From the cell containing the given text, extract its center point as [X, Y] coordinate. 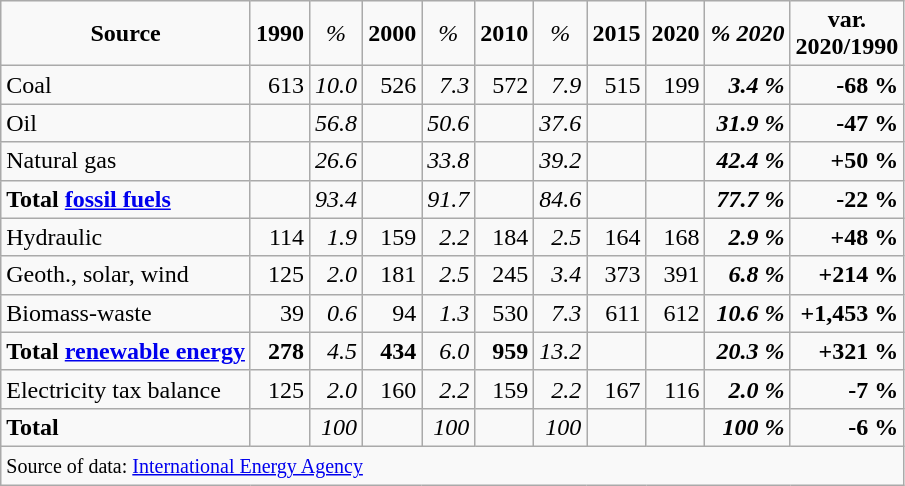
114 [280, 237]
530 [504, 313]
2015 [616, 34]
42.4 % [748, 161]
20.3 % [748, 351]
Natural gas [126, 161]
612 [676, 313]
245 [504, 275]
Hydraulic [126, 237]
94 [392, 313]
Electricity tax balance [126, 389]
26.6 [336, 161]
-7 % [847, 389]
+214 % [847, 275]
526 [392, 85]
572 [504, 85]
7.9 [560, 85]
2.9 % [748, 237]
77.7 % [748, 199]
3.4 % [748, 85]
1.3 [448, 313]
164 [616, 237]
100 % [748, 427]
31.9 % [748, 123]
181 [392, 275]
6.8 % [748, 275]
-68 % [847, 85]
3.4 [560, 275]
39 [280, 313]
% 2020 [748, 34]
959 [504, 351]
Total [126, 427]
1.9 [336, 237]
613 [280, 85]
Total fossil fuels [126, 199]
33.8 [448, 161]
4.5 [336, 351]
-47 % [847, 123]
199 [676, 85]
391 [676, 275]
+48 % [847, 237]
168 [676, 237]
+50 % [847, 161]
Source [126, 34]
373 [616, 275]
-6 % [847, 427]
91.7 [448, 199]
56.8 [336, 123]
515 [616, 85]
+321 % [847, 351]
Geoth., solar, wind [126, 275]
-22 % [847, 199]
116 [676, 389]
160 [392, 389]
84.6 [560, 199]
434 [392, 351]
13.2 [560, 351]
10.6 % [748, 313]
Biomass-waste [126, 313]
37.6 [560, 123]
10.0 [336, 85]
1990 [280, 34]
Total renewable energy [126, 351]
2020 [676, 34]
611 [616, 313]
2000 [392, 34]
Source of data: International Energy Agency [452, 465]
39.2 [560, 161]
93.4 [336, 199]
167 [616, 389]
Oil [126, 123]
6.0 [448, 351]
278 [280, 351]
Coal [126, 85]
+1,453 % [847, 313]
50.6 [448, 123]
2.0 % [748, 389]
2010 [504, 34]
0.6 [336, 313]
184 [504, 237]
var.2020/1990 [847, 34]
